From the cell containing the given text, extract its center point as (X, Y) coordinate. 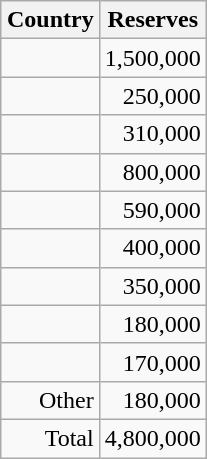
800,000 (152, 172)
400,000 (152, 248)
4,800,000 (152, 438)
1,500,000 (152, 58)
Other (50, 400)
310,000 (152, 134)
350,000 (152, 286)
Total (50, 438)
Reserves (152, 20)
Country (50, 20)
250,000 (152, 96)
170,000 (152, 362)
590,000 (152, 210)
